Find where the given text appears and provide that cell's center as [x, y] coordinate. 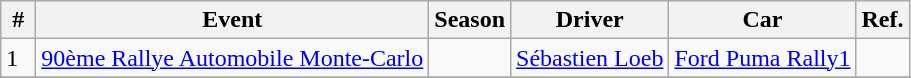
Ref. [882, 20]
Event [232, 20]
Season [470, 20]
90ème Rallye Automobile Monte-Carlo [232, 58]
Car [762, 20]
Sébastien Loeb [590, 58]
Driver [590, 20]
Ford Puma Rally1 [762, 58]
1 [18, 58]
# [18, 20]
